Search for the cell housing the specified text and yield its [x, y] center coordinate. 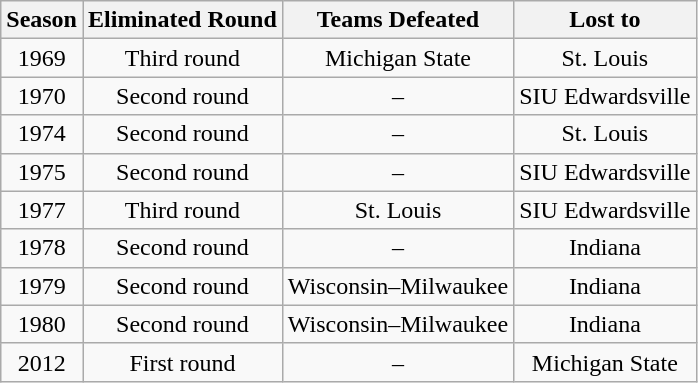
1970 [42, 96]
1978 [42, 248]
First round [182, 362]
Teams Defeated [398, 20]
Season [42, 20]
2012 [42, 362]
1974 [42, 134]
1980 [42, 324]
1975 [42, 172]
1977 [42, 210]
Lost to [605, 20]
Eliminated Round [182, 20]
1969 [42, 58]
1979 [42, 286]
